Locate the cell with the specified text and output its (X, Y) center coordinate. 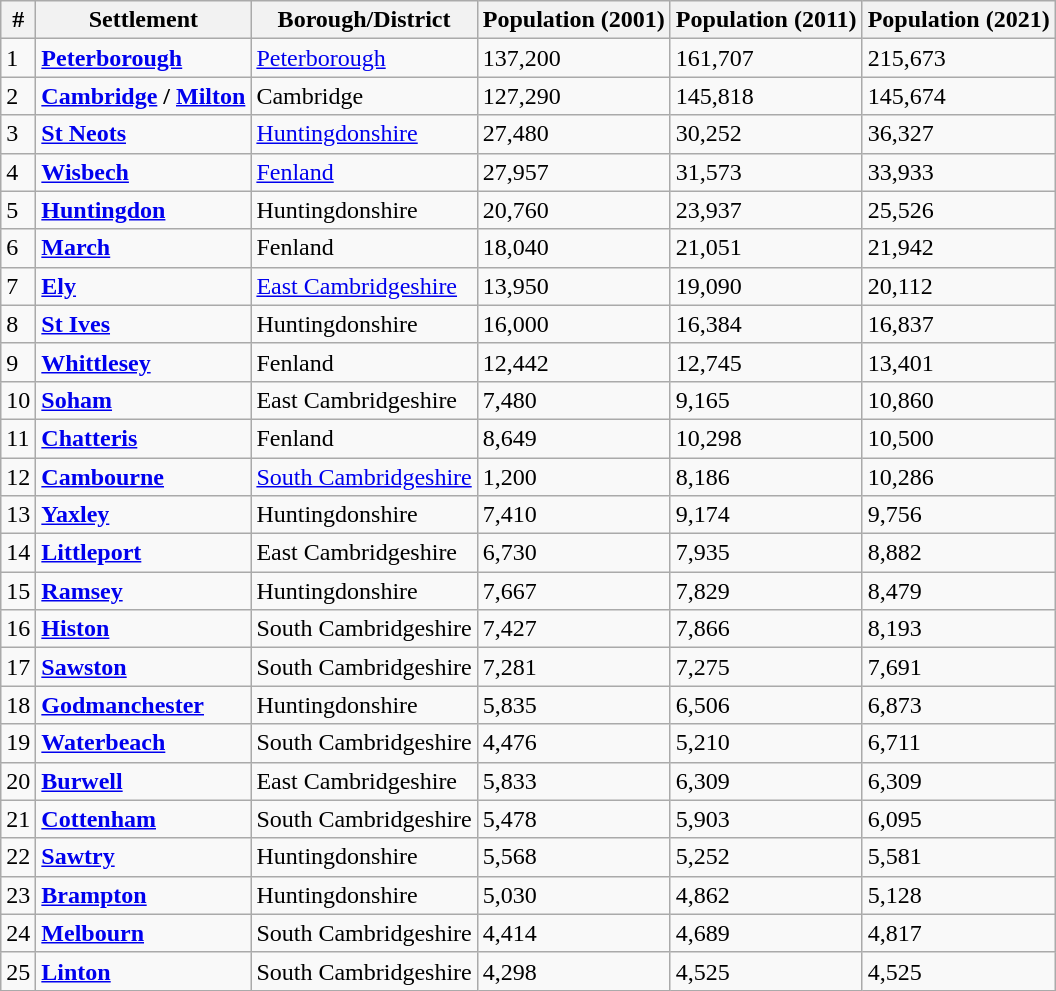
21,942 (958, 248)
4 (18, 172)
13,401 (958, 362)
Ramsey (144, 591)
6,506 (766, 705)
7,866 (766, 629)
5 (18, 210)
6,873 (958, 705)
Brampton (144, 895)
18 (18, 705)
Chatteris (144, 438)
Melbourn (144, 933)
8,649 (574, 438)
Cottenham (144, 819)
7,829 (766, 591)
6,711 (958, 743)
12,745 (766, 362)
8,193 (958, 629)
30,252 (766, 134)
5,030 (574, 895)
7,691 (958, 667)
7,935 (766, 553)
161,707 (766, 58)
Settlement (144, 20)
1 (18, 58)
9,756 (958, 515)
13,950 (574, 286)
5,128 (958, 895)
7,480 (574, 400)
4,689 (766, 933)
Littleport (144, 553)
4,476 (574, 743)
11 (18, 438)
5,252 (766, 857)
7,427 (574, 629)
Whittlesey (144, 362)
18,040 (574, 248)
22 (18, 857)
1,200 (574, 477)
Histon (144, 629)
Cambourne (144, 477)
19 (18, 743)
Wisbech (144, 172)
4,862 (766, 895)
127,290 (574, 96)
13 (18, 515)
2 (18, 96)
25 (18, 971)
3 (18, 134)
21,051 (766, 248)
137,200 (574, 58)
27,957 (574, 172)
Linton (144, 971)
Population (2001) (574, 20)
14 (18, 553)
6,095 (958, 819)
31,573 (766, 172)
Yaxley (144, 515)
5,835 (574, 705)
20,760 (574, 210)
Godmanchester (144, 705)
10,286 (958, 477)
16,000 (574, 324)
145,818 (766, 96)
9,165 (766, 400)
4,298 (574, 971)
10,298 (766, 438)
17 (18, 667)
4,817 (958, 933)
8,882 (958, 553)
21 (18, 819)
Waterbeach (144, 743)
16,837 (958, 324)
7,281 (574, 667)
9,174 (766, 515)
25,526 (958, 210)
5,210 (766, 743)
Ely (144, 286)
33,933 (958, 172)
5,903 (766, 819)
7 (18, 286)
19,090 (766, 286)
5,478 (574, 819)
4,414 (574, 933)
36,327 (958, 134)
20 (18, 781)
7,275 (766, 667)
23 (18, 895)
6,730 (574, 553)
16,384 (766, 324)
145,674 (958, 96)
Huntingdon (144, 210)
8,479 (958, 591)
16 (18, 629)
St Ives (144, 324)
Population (2021) (958, 20)
20,112 (958, 286)
6 (18, 248)
Burwell (144, 781)
23,937 (766, 210)
15 (18, 591)
12 (18, 477)
10 (18, 400)
5,833 (574, 781)
March (144, 248)
9 (18, 362)
Population (2011) (766, 20)
St Neots (144, 134)
27,480 (574, 134)
Borough/District (364, 20)
215,673 (958, 58)
Cambridge (364, 96)
12,442 (574, 362)
7,410 (574, 515)
Cambridge / Milton (144, 96)
Soham (144, 400)
8,186 (766, 477)
24 (18, 933)
10,500 (958, 438)
# (18, 20)
Sawston (144, 667)
10,860 (958, 400)
Sawtry (144, 857)
5,568 (574, 857)
7,667 (574, 591)
8 (18, 324)
5,581 (958, 857)
